From the cell containing the given text, extract its center point as [X, Y] coordinate. 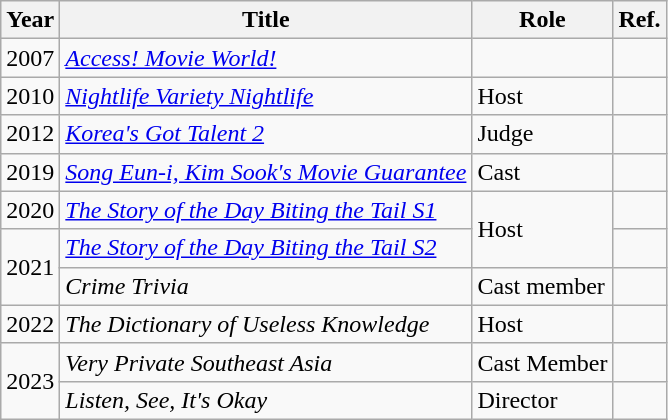
2022 [30, 324]
2021 [30, 267]
2007 [30, 58]
Year [30, 20]
The Story of the Day Biting the Tail S1 [266, 210]
Cast [542, 172]
2010 [30, 96]
Cast Member [542, 362]
2019 [30, 172]
Ref. [640, 20]
Listen, See, It's Okay [266, 400]
Director [542, 400]
Title [266, 20]
Very Private Southeast Asia [266, 362]
Access! Movie World! [266, 58]
Role [542, 20]
2012 [30, 134]
2023 [30, 381]
Cast member [542, 286]
Nightlife Variety Nightlife [266, 96]
Crime Trivia [266, 286]
Judge [542, 134]
The Story of the Day Biting the Tail S2 [266, 248]
The Dictionary of Useless Knowledge [266, 324]
Song Eun-i, Kim Sook's Movie Guarantee [266, 172]
Korea's Got Talent 2 [266, 134]
2020 [30, 210]
